Find where the given text appears and provide that cell's center as (X, Y) coordinate. 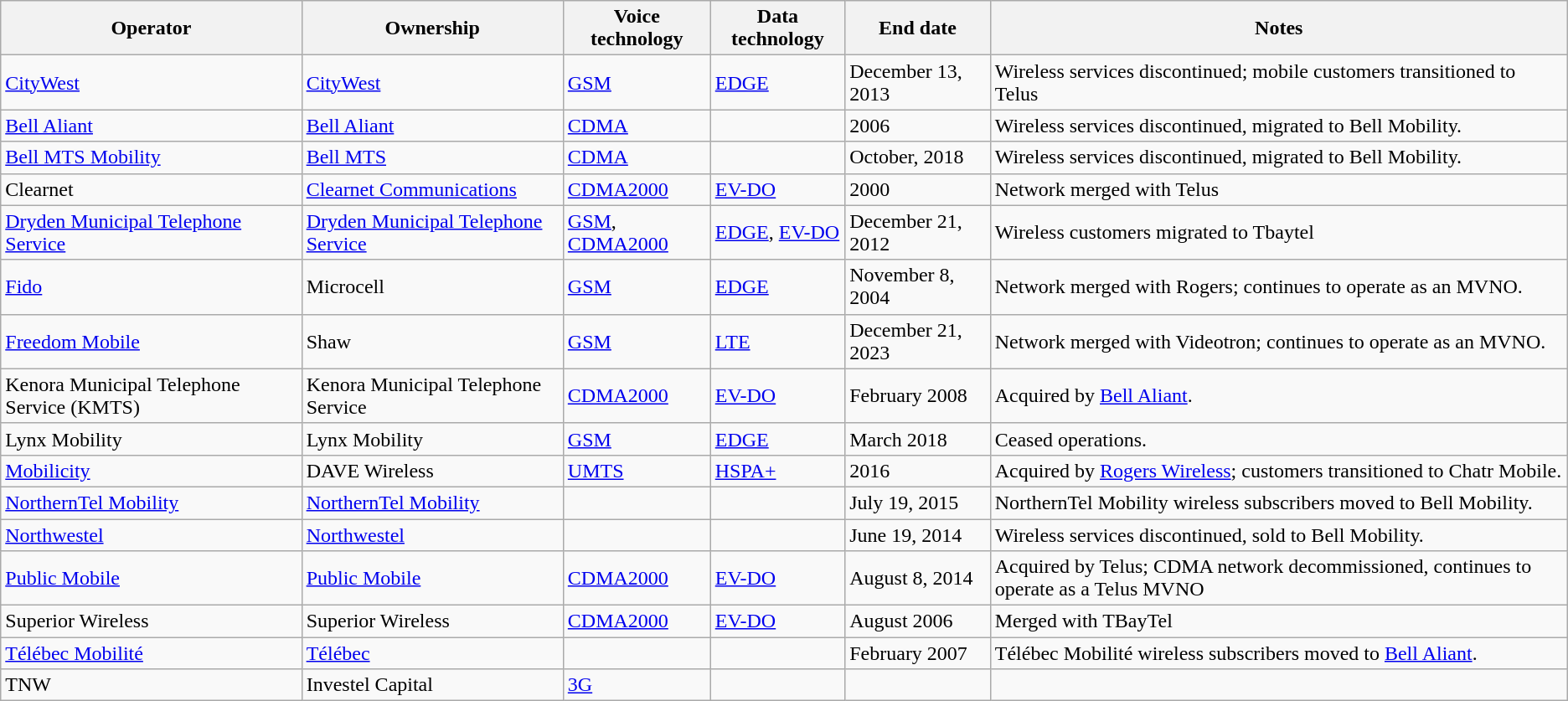
Télébec (432, 653)
Bell MTS Mobility (151, 157)
Fido (151, 286)
3G (637, 685)
August 8, 2014 (918, 578)
Microcell (432, 286)
Acquired by Rogers Wireless; customers transitioned to Chatr Mobile. (1278, 471)
Acquired by Telus; CDMA network decommissioned, continues to operate as a Telus MVNO (1278, 578)
July 19, 2015 (918, 503)
Network merged with Rogers; continues to operate as an MVNO. (1278, 286)
End date (918, 28)
Acquired by Bell Aliant. (1278, 395)
Network merged with Telus (1278, 189)
August 2006 (918, 621)
NorthernTel Mobility wireless subscribers moved to Bell Mobility. (1278, 503)
Data technology (777, 28)
Wireless services discontinued; mobile customers transitioned to Telus (1278, 82)
EDGE, EV-DO (777, 233)
Clearnet (151, 189)
Bell MTS (432, 157)
GSM, CDMA2000 (637, 233)
Freedom Mobile (151, 342)
2016 (918, 471)
Ceased operations. (1278, 439)
February 2008 (918, 395)
DAVE Wireless (432, 471)
Mobilicity (151, 471)
December 21, 2023 (918, 342)
2006 (918, 126)
LTE (777, 342)
Télébec Mobilité wireless subscribers moved to Bell Aliant. (1278, 653)
Clearnet Communications (432, 189)
Ownership (432, 28)
March 2018 (918, 439)
Kenora Municipal Telephone Service (432, 395)
Wireless customers migrated to Tbaytel (1278, 233)
Télébec Mobilité (151, 653)
UMTS (637, 471)
Investel Capital (432, 685)
TNW (151, 685)
Kenora Municipal Telephone Service (KMTS) (151, 395)
Shaw (432, 342)
Network merged with Videotron; continues to operate as an MVNO. (1278, 342)
Notes (1278, 28)
HSPA+ (777, 471)
Operator (151, 28)
February 2007 (918, 653)
Wireless services discontinued, sold to Bell Mobility. (1278, 535)
June 19, 2014 (918, 535)
December 13, 2013 (918, 82)
2000 (918, 189)
Voice technology (637, 28)
Merged with TBayTel (1278, 621)
November 8, 2004 (918, 286)
December 21, 2012 (918, 233)
October, 2018 (918, 157)
